Capture the cell that displays the provided text and extract its [X, Y] central coordinate. 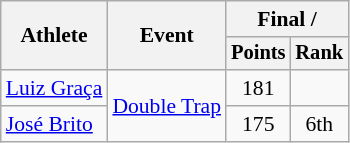
Double Trap [166, 106]
Rank [319, 54]
6th [319, 124]
Athlete [54, 36]
181 [258, 88]
175 [258, 124]
Final / [287, 19]
Event [166, 36]
Points [258, 54]
José Brito [54, 124]
Luiz Graça [54, 88]
